Scan for the cell matching the given text and deliver its [X, Y] coordinate at center. 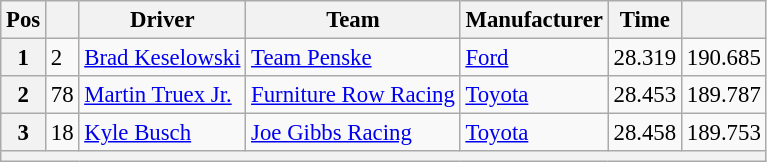
78 [62, 95]
28.453 [644, 95]
1 [24, 58]
28.458 [644, 133]
3 [24, 133]
Kyle Busch [162, 133]
189.753 [724, 133]
Team Penske [353, 58]
28.319 [644, 58]
Brad Keselowski [162, 58]
Time [644, 20]
189.787 [724, 95]
Team [353, 20]
Furniture Row Racing [353, 95]
190.685 [724, 58]
18 [62, 133]
Martin Truex Jr. [162, 95]
Pos [24, 20]
Driver [162, 20]
Ford [534, 58]
Joe Gibbs Racing [353, 133]
Manufacturer [534, 20]
